Capture the cell that displays the provided text and extract its [x, y] central coordinate. 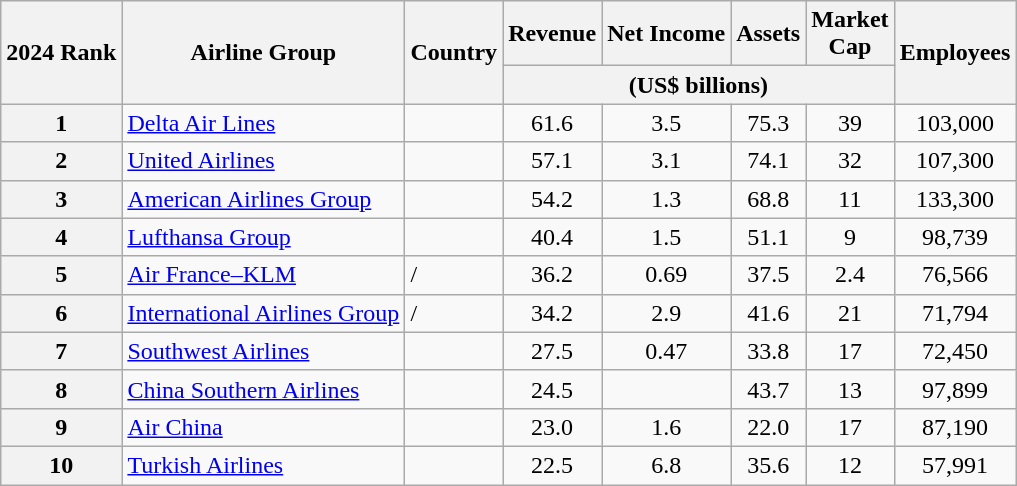
American Airlines Group [264, 199]
71,794 [955, 313]
107,300 [955, 161]
Air China [264, 427]
61.6 [552, 123]
51.1 [768, 237]
Revenue [552, 34]
57.1 [552, 161]
40.4 [552, 237]
2 [62, 161]
Country [454, 52]
1.3 [666, 199]
8 [62, 389]
1.6 [666, 427]
United Airlines [264, 161]
36.2 [552, 275]
24.5 [552, 389]
21 [850, 313]
54.2 [552, 199]
Delta Air Lines [264, 123]
Air France–KLM [264, 275]
22.0 [768, 427]
6 [62, 313]
Southwest Airlines [264, 351]
22.5 [552, 465]
34.2 [552, 313]
3.5 [666, 123]
133,300 [955, 199]
72,450 [955, 351]
2.4 [850, 275]
2.9 [666, 313]
33.8 [768, 351]
35.6 [768, 465]
75.3 [768, 123]
Net Income [666, 34]
0.69 [666, 275]
76,566 [955, 275]
41.6 [768, 313]
74.1 [768, 161]
Turkish Airlines [264, 465]
98,739 [955, 237]
0.47 [666, 351]
(US$ billions) [699, 85]
57,991 [955, 465]
Employees [955, 52]
Airline Group [264, 52]
68.8 [768, 199]
3.1 [666, 161]
10 [62, 465]
32 [850, 161]
97,899 [955, 389]
3 [62, 199]
87,190 [955, 427]
Lufthansa Group [264, 237]
37.5 [768, 275]
International Airlines Group [264, 313]
12 [850, 465]
13 [850, 389]
2024 Rank [62, 52]
43.7 [768, 389]
Assets [768, 34]
23.0 [552, 427]
MarketCap [850, 34]
6.8 [666, 465]
China Southern Airlines [264, 389]
11 [850, 199]
7 [62, 351]
27.5 [552, 351]
103,000 [955, 123]
1.5 [666, 237]
4 [62, 237]
39 [850, 123]
5 [62, 275]
1 [62, 123]
